Search for the cell housing the specified text and yield its (X, Y) center coordinate. 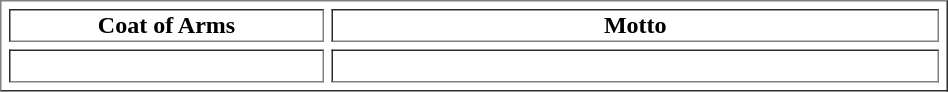
Motto (636, 26)
Coat of Arms (166, 26)
